Pinpoint the cell where the given text exists, returning its (x, y) midpoint coordinate. 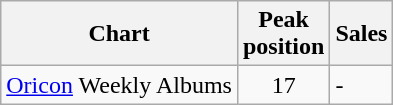
- (362, 85)
17 (283, 85)
Sales (362, 34)
Peakposition (283, 34)
Oricon Weekly Albums (120, 85)
Chart (120, 34)
